Detect which cell encompasses the target text, then output its [X, Y] center coordinate. 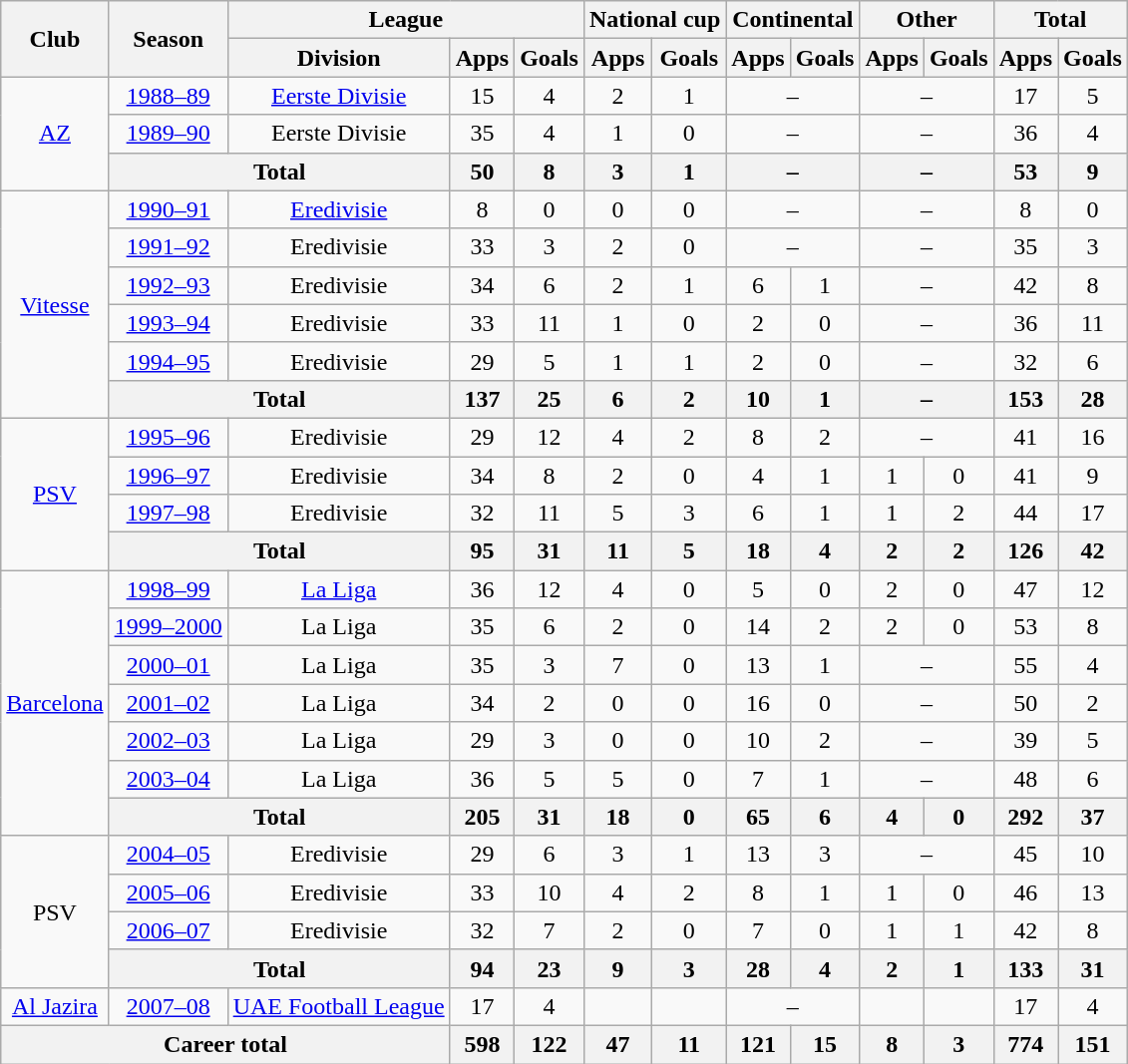
1996–97 [168, 476]
37 [1093, 817]
48 [1025, 779]
25 [550, 399]
126 [1025, 551]
Club [55, 39]
1993–94 [168, 323]
Other [927, 20]
205 [482, 817]
Barcelona [55, 703]
1992–93 [168, 285]
46 [1025, 892]
2007–08 [168, 1006]
598 [482, 1044]
Continental [793, 20]
292 [1025, 817]
151 [1093, 1044]
1989–90 [168, 134]
UAE Football League [339, 1006]
133 [1025, 968]
League [405, 20]
94 [482, 968]
1991–92 [168, 247]
23 [550, 968]
121 [758, 1044]
AZ [55, 134]
137 [482, 399]
1990–91 [168, 209]
2000–01 [168, 665]
Season [168, 39]
National cup [654, 20]
2004–05 [168, 855]
2006–07 [168, 930]
1994–95 [168, 361]
Career total [225, 1044]
2001–02 [168, 703]
1995–96 [168, 437]
65 [758, 817]
45 [1025, 855]
55 [1025, 665]
Al Jazira [55, 1006]
Vitesse [55, 304]
1997–98 [168, 514]
774 [1025, 1044]
2003–04 [168, 779]
1988–89 [168, 96]
122 [550, 1044]
Division [339, 58]
95 [482, 551]
44 [1025, 514]
153 [1025, 399]
2002–03 [168, 741]
14 [758, 627]
39 [1025, 741]
2005–06 [168, 892]
1999–2000 [168, 627]
1998–99 [168, 589]
